Extract the [X, Y] coordinate from the center of the cell holding the provided text.  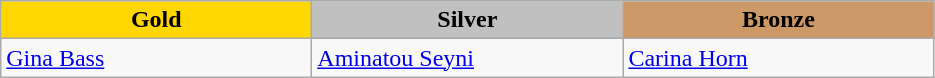
Aminatou Seyni [468, 58]
Gold [156, 20]
Gina Bass [156, 58]
Silver [468, 20]
Bronze [778, 20]
Carina Horn [778, 58]
